Provide the (x, y) coordinate of the cell's center where the given text is located.  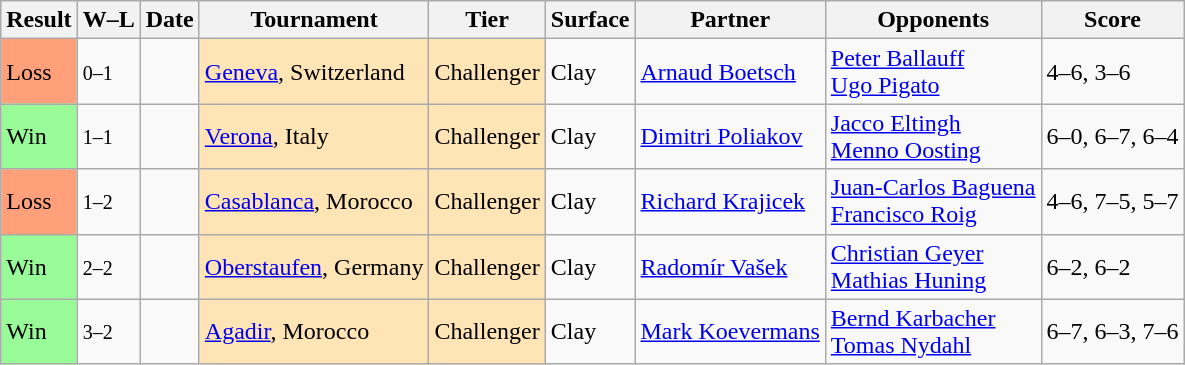
W–L (108, 20)
Tournament (314, 20)
Bernd Karbacher Tomas Nydahl (933, 332)
Dimitri Poliakov (730, 136)
Agadir, Morocco (314, 332)
1–2 (108, 202)
Surface (590, 20)
3–2 (108, 332)
Score (1112, 20)
6–7, 6–3, 7–6 (1112, 332)
0–1 (108, 72)
Date (170, 20)
Partner (730, 20)
1–1 (108, 136)
Radomír Vašek (730, 266)
Jacco Eltingh Menno Oosting (933, 136)
Peter Ballauff Ugo Pigato (933, 72)
Arnaud Boetsch (730, 72)
Christian Geyer Mathias Huning (933, 266)
Result (39, 20)
Geneva, Switzerland (314, 72)
6–2, 6–2 (1112, 266)
6–0, 6–7, 6–4 (1112, 136)
Mark Koevermans (730, 332)
4–6, 7–5, 5–7 (1112, 202)
Tier (487, 20)
Opponents (933, 20)
4–6, 3–6 (1112, 72)
Richard Krajicek (730, 202)
Casablanca, Morocco (314, 202)
Juan-Carlos Baguena Francisco Roig (933, 202)
Oberstaufen, Germany (314, 266)
2–2 (108, 266)
Verona, Italy (314, 136)
